Provide the [X, Y] coordinate of the cell's center where the given text is located.  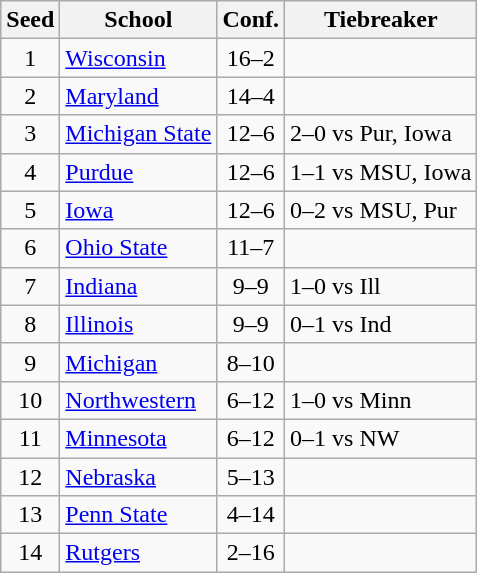
4–14 [251, 515]
14–4 [251, 96]
0–1 vs NW [381, 438]
4 [30, 172]
Penn State [138, 515]
Maryland [138, 96]
12 [30, 477]
8 [30, 324]
1–0 vs Ill [381, 286]
6 [30, 248]
16–2 [251, 58]
1–0 vs Minn [381, 400]
9 [30, 362]
0–2 vs MSU, Pur [381, 210]
13 [30, 515]
5 [30, 210]
2–16 [251, 553]
1–1 vs MSU, Iowa [381, 172]
7 [30, 286]
10 [30, 400]
2 [30, 96]
Seed [30, 20]
1 [30, 58]
Ohio State [138, 248]
Nebraska [138, 477]
8–10 [251, 362]
Rutgers [138, 553]
0–1 vs Ind [381, 324]
3 [30, 134]
2–0 vs Pur, Iowa [381, 134]
Michigan State [138, 134]
Michigan [138, 362]
14 [30, 553]
11 [30, 438]
Wisconsin [138, 58]
Indiana [138, 286]
Tiebreaker [381, 20]
Iowa [138, 210]
Northwestern [138, 400]
5–13 [251, 477]
School [138, 20]
Conf. [251, 20]
Minnesota [138, 438]
Illinois [138, 324]
Purdue [138, 172]
11–7 [251, 248]
